Return the (x, y) coordinate for the center point of the cell that contains the specified text.  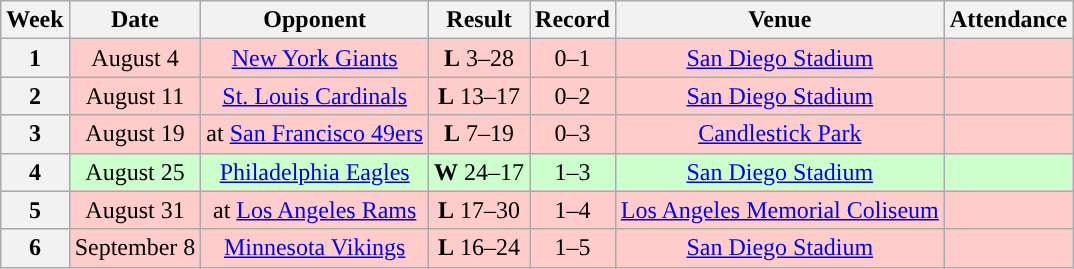
Record (573, 20)
L 3–28 (480, 58)
1–4 (573, 210)
September 8 (135, 248)
New York Giants (315, 58)
4 (35, 172)
Philadelphia Eagles (315, 172)
St. Louis Cardinals (315, 96)
August 31 (135, 210)
0–3 (573, 134)
August 19 (135, 134)
Attendance (1008, 20)
August 4 (135, 58)
L 17–30 (480, 210)
Week (35, 20)
Date (135, 20)
Venue (780, 20)
W 24–17 (480, 172)
Opponent (315, 20)
L 13–17 (480, 96)
Minnesota Vikings (315, 248)
August 25 (135, 172)
Los Angeles Memorial Coliseum (780, 210)
6 (35, 248)
2 (35, 96)
5 (35, 210)
Candlestick Park (780, 134)
Result (480, 20)
at San Francisco 49ers (315, 134)
3 (35, 134)
1 (35, 58)
L 7–19 (480, 134)
1–3 (573, 172)
at Los Angeles Rams (315, 210)
1–5 (573, 248)
L 16–24 (480, 248)
0–1 (573, 58)
August 11 (135, 96)
0–2 (573, 96)
